Find where the given text appears and provide that cell's center as [X, Y] coordinate. 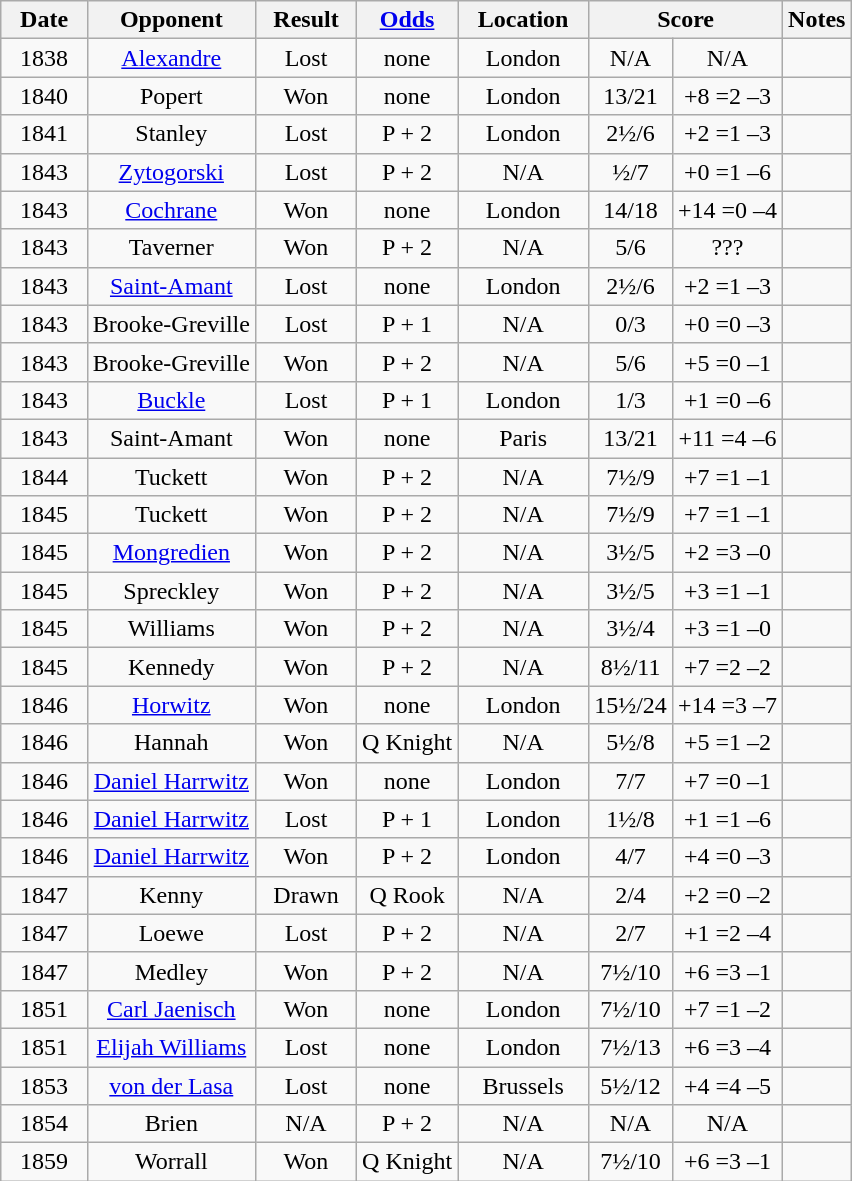
Opponent [171, 20]
+3 =1 –1 [727, 591]
Alexandre [171, 58]
Zytogorski [171, 172]
Brien [171, 1124]
7/7 [631, 781]
2/7 [631, 933]
+0 =0 –3 [727, 324]
+5 =0 –1 [727, 362]
2/4 [631, 895]
+1 =0 –6 [727, 400]
+14 =3 –7 [727, 705]
14/18 [631, 210]
Kennedy [171, 667]
Drawn [306, 895]
+4 =0 –3 [727, 857]
von der Lasa [171, 1085]
Brussels [524, 1085]
+6 =3 –4 [727, 1047]
Stanley [171, 134]
+7 =2 –2 [727, 667]
+14 =0 –4 [727, 210]
Medley [171, 971]
1840 [44, 96]
Loewe [171, 933]
8½/11 [631, 667]
1½/8 [631, 819]
Buckle [171, 400]
Cochrane [171, 210]
1844 [44, 477]
+0 =1 –6 [727, 172]
+3 =1 –0 [727, 629]
Date [44, 20]
1/3 [631, 400]
Score [686, 20]
Result [306, 20]
Popert [171, 96]
15½/24 [631, 705]
1841 [44, 134]
1853 [44, 1085]
5½/12 [631, 1085]
Hannah [171, 743]
1859 [44, 1162]
Carl Jaenisch [171, 1009]
4/7 [631, 857]
0/3 [631, 324]
+7 =0 –1 [727, 781]
Worrall [171, 1162]
Odds [408, 20]
½/7 [631, 172]
Q Rook [408, 895]
Elijah Williams [171, 1047]
Paris [524, 438]
Williams [171, 629]
Horwitz [171, 705]
3½/4 [631, 629]
Notes [817, 20]
7½/13 [631, 1047]
Taverner [171, 248]
+7 =1 –2 [727, 1009]
+5 =1 –2 [727, 743]
+1 =1 –6 [727, 819]
5½/8 [631, 743]
1838 [44, 58]
Spreckley [171, 591]
+11 =4 –6 [727, 438]
Location [524, 20]
+4 =4 –5 [727, 1085]
+8 =2 –3 [727, 96]
+1 =2 –4 [727, 933]
Mongredien [171, 553]
+2 =3 –0 [727, 553]
1854 [44, 1124]
+2 =0 –2 [727, 895]
??? [727, 248]
Kenny [171, 895]
